Pinpoint the cell where the given text exists, returning its [X, Y] midpoint coordinate. 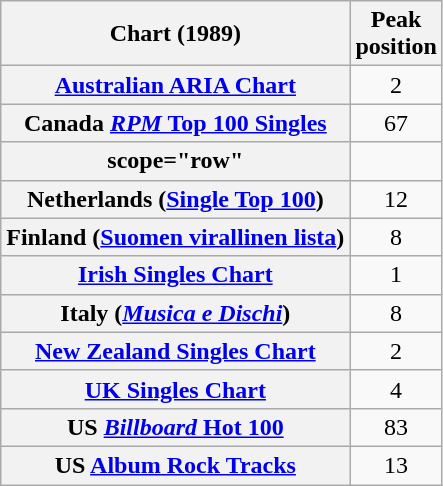
4 [396, 389]
Canada RPM Top 100 Singles [176, 123]
Peakposition [396, 34]
US Billboard Hot 100 [176, 427]
13 [396, 465]
Italy (Musica e Dischi) [176, 313]
US Album Rock Tracks [176, 465]
Australian ARIA Chart [176, 85]
Finland (Suomen virallinen lista) [176, 237]
UK Singles Chart [176, 389]
67 [396, 123]
Chart (1989) [176, 34]
83 [396, 427]
1 [396, 275]
New Zealand Singles Chart [176, 351]
scope="row" [176, 161]
Netherlands (Single Top 100) [176, 199]
12 [396, 199]
Irish Singles Chart [176, 275]
